For the text-containing cell, return its midpoint in (x, y) coordinate format. 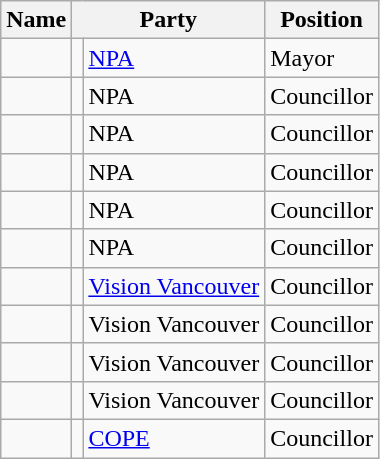
COPE (174, 438)
Mayor (322, 58)
Name (36, 20)
Party (168, 20)
Position (322, 20)
